Capture the cell that displays the provided text and extract its (x, y) central coordinate. 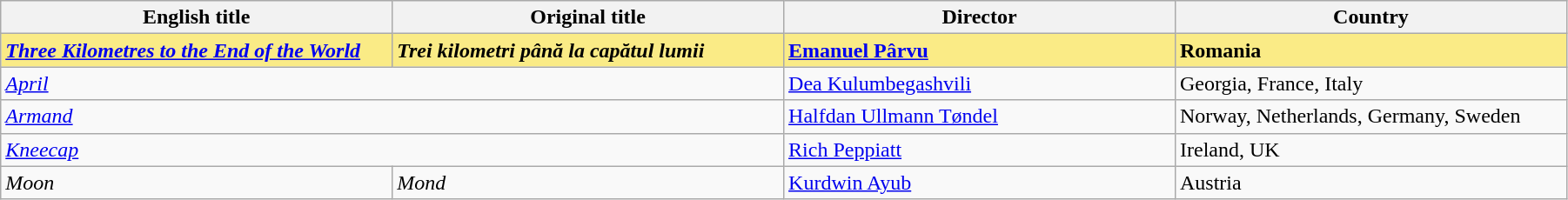
Moon (197, 183)
Mond (588, 183)
Halfdan Ullmann Tøndel (980, 117)
Emanuel Pârvu (980, 50)
Kurdwin Ayub (980, 183)
Georgia, France, Italy (1370, 83)
Norway, Netherlands, Germany, Sweden (1370, 117)
Original title (588, 17)
Ireland, UK (1370, 150)
Armand (392, 117)
Country (1370, 17)
Kneecap (392, 150)
English title (197, 17)
Trei kilometri până la capătul lumii (588, 50)
Austria (1370, 183)
Three Kilometres to the End of the World (197, 50)
Romania (1370, 50)
Dea Kulumbegashvili (980, 83)
Director (980, 17)
Rich Peppiatt (980, 150)
April (392, 83)
